Return [X, Y] of the center of cell containing provided text 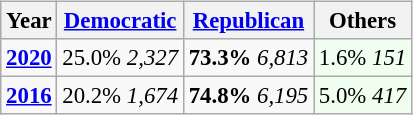
Democratic [120, 21]
1.6% 151 [363, 58]
73.3% 6,813 [248, 58]
20.2% 1,674 [120, 96]
2016 [29, 96]
Year [29, 21]
74.8% 6,195 [248, 96]
Others [363, 21]
Republican [248, 21]
25.0% 2,327 [120, 58]
2020 [29, 58]
5.0% 417 [363, 96]
